Output the (X, Y) coordinate of the center of the cell containing the given text.  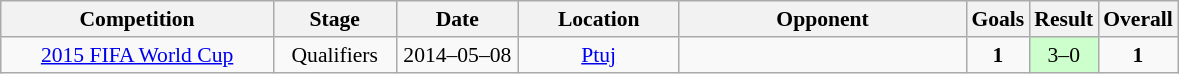
Stage (334, 19)
Goals (998, 19)
2014–05–08 (458, 55)
Overall (1138, 19)
Competition (138, 19)
Location (599, 19)
3–0 (1064, 55)
Date (458, 19)
Result (1064, 19)
Qualifiers (334, 55)
Ptuj (599, 55)
2015 FIFA World Cup (138, 55)
Opponent (823, 19)
